Capture the cell that displays the provided text and extract its [X, Y] central coordinate. 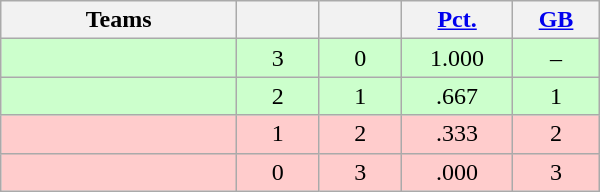
Pct. [456, 20]
– [556, 58]
.333 [456, 134]
1.000 [456, 58]
Teams [119, 20]
.667 [456, 96]
GB [556, 20]
.000 [456, 172]
